Find where the given text appears and provide that cell's center as (X, Y) coordinate. 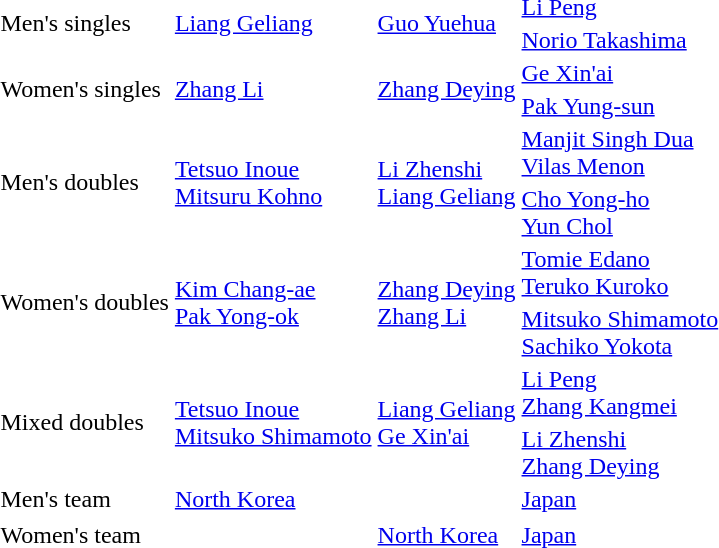
North Korea (273, 499)
Kim Chang-ae Pak Yong-ok (273, 302)
Tetsuo Inoue Mitsuru Kohno (273, 182)
Tetsuo Inoue Mitsuko Shimamoto (273, 422)
Zhang Deying (446, 90)
Li Zhenshi Liang Geliang (446, 182)
Liang Geliang Ge Xin'ai (446, 422)
Zhang Deying Zhang Li (446, 302)
Zhang Li (273, 90)
